Scan for the cell matching the given text and deliver its [X, Y] coordinate at center. 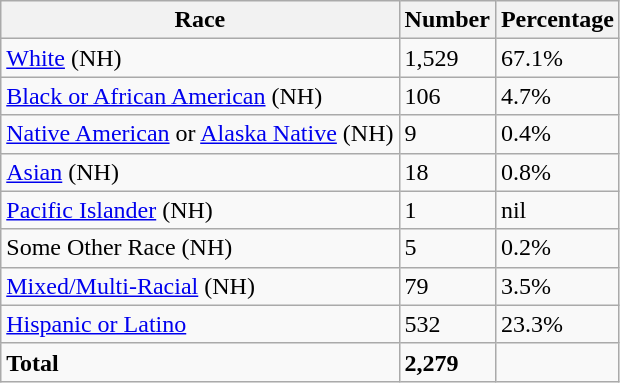
0.8% [557, 172]
2,279 [447, 362]
Race [200, 20]
18 [447, 172]
67.1% [557, 58]
0.2% [557, 248]
nil [557, 210]
Percentage [557, 20]
Mixed/Multi-Racial (NH) [200, 286]
4.7% [557, 96]
5 [447, 248]
Total [200, 362]
79 [447, 286]
Number [447, 20]
Hispanic or Latino [200, 324]
1,529 [447, 58]
532 [447, 324]
3.5% [557, 286]
9 [447, 134]
White (NH) [200, 58]
Black or African American (NH) [200, 96]
Pacific Islander (NH) [200, 210]
0.4% [557, 134]
Native American or Alaska Native (NH) [200, 134]
23.3% [557, 324]
1 [447, 210]
106 [447, 96]
Asian (NH) [200, 172]
Some Other Race (NH) [200, 248]
